From the cell containing the given text, extract its center point as [x, y] coordinate. 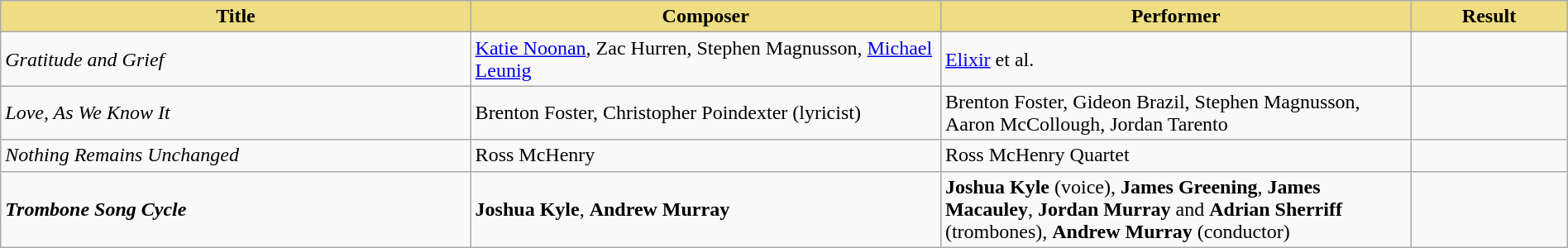
Composer [705, 17]
Joshua Kyle (voice), James Greening, James Macauley, Jordan Murray and Adrian Sherriff (trombones), Andrew Murray (conductor) [1175, 209]
Title [236, 17]
Joshua Kyle, Andrew Murray [705, 209]
Brenton Foster, Gideon Brazil, Stephen Magnusson, Aaron McCollough, Jordan Tarento [1175, 112]
Gratitude and Grief [236, 60]
Ross McHenry Quartet [1175, 155]
Trombone Song Cycle [236, 209]
Nothing Remains Unchanged [236, 155]
Performer [1175, 17]
Katie Noonan, Zac Hurren, Stephen Magnusson, Michael Leunig [705, 60]
Ross McHenry [705, 155]
Result [1489, 17]
Brenton Foster, Christopher Poindexter (lyricist) [705, 112]
Elixir et al. [1175, 60]
Love, As We Know It [236, 112]
